Extract the [x, y] coordinate from the center of the cell holding the provided text.  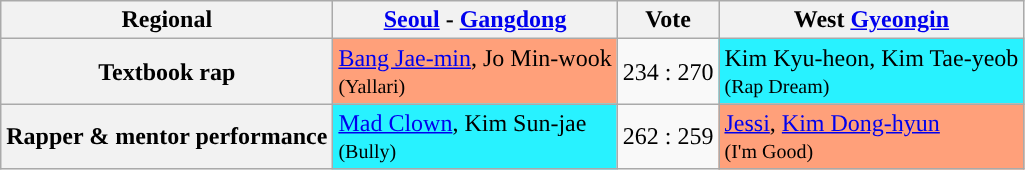
Seoul - Gangdong [475, 20]
Rapper & mentor performance [167, 136]
Textbook rap [167, 72]
Regional [167, 20]
Mad Clown, Kim Sun-jae (Bully) [475, 136]
West Gyeongin [872, 20]
262 : 259 [668, 136]
234 : 270 [668, 72]
Jessi, Kim Dong-hyun (I'm Good) [872, 136]
Bang Jae-min, Jo Min-wook (Yallari) [475, 72]
Vote [668, 20]
Kim Kyu-heon, Kim Tae-yeob (Rap Dream) [872, 72]
